Provide the [x, y] coordinate of the cell's center where the given text is located.  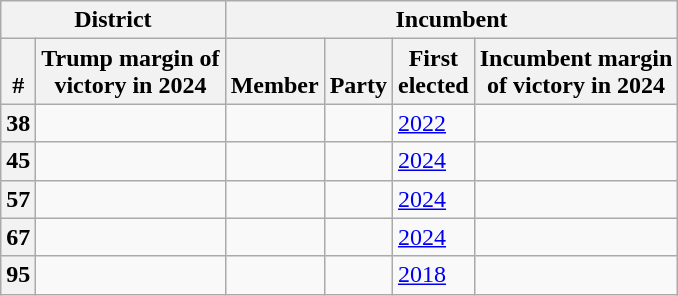
57 [18, 199]
2022 [433, 123]
45 [18, 161]
38 [18, 123]
95 [18, 275]
Member [274, 72]
2018 [433, 275]
District [113, 20]
67 [18, 237]
Party [358, 72]
Incumbent [452, 20]
Firstelected [433, 72]
Incumbent marginof victory in 2024 [576, 72]
Trump margin ofvictory in 2024 [130, 72]
# [18, 72]
